Output the (x, y) coordinate of the center of the cell containing the given text.  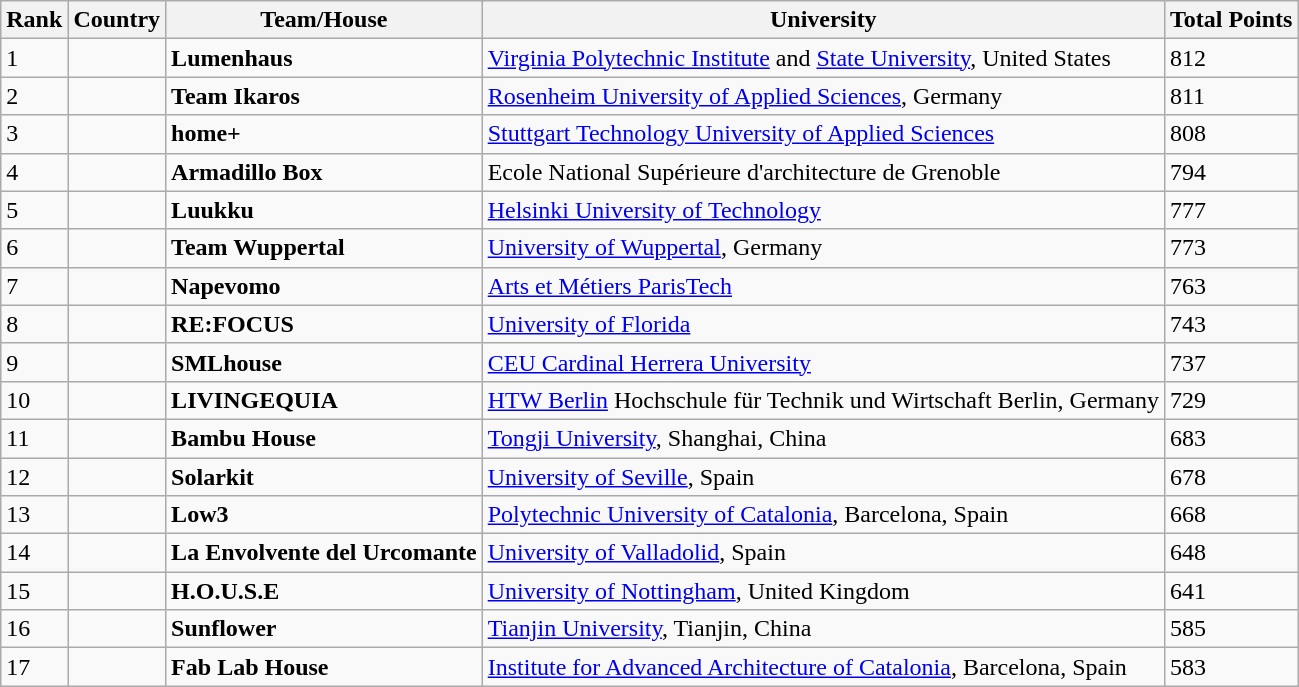
678 (1231, 477)
Tianjin University, Tianjin, China (823, 629)
583 (1231, 667)
683 (1231, 438)
Bambu House (324, 438)
Luukku (324, 210)
Team Wuppertal (324, 248)
777 (1231, 210)
SMLhouse (324, 362)
Arts et Métiers ParisTech (823, 286)
CEU Cardinal Herrera University (823, 362)
4 (34, 172)
743 (1231, 324)
763 (1231, 286)
794 (1231, 172)
University of Seville, Spain (823, 477)
17 (34, 667)
Stuttgart Technology University of Applied Sciences (823, 134)
Fab Lab House (324, 667)
Low3 (324, 515)
812 (1231, 58)
Rosenheim University of Applied Sciences, Germany (823, 96)
Helsinki University of Technology (823, 210)
10 (34, 400)
8 (34, 324)
H.O.U.S.E (324, 591)
811 (1231, 96)
737 (1231, 362)
University of Florida (823, 324)
7 (34, 286)
University of Nottingham, United Kingdom (823, 591)
RE:FOCUS (324, 324)
641 (1231, 591)
16 (34, 629)
La Envolvente del Urcomante (324, 553)
Rank (34, 20)
HTW Berlin Hochschule für Technik und Wirtschaft Berlin, Germany (823, 400)
Lumenhaus (324, 58)
6 (34, 248)
Total Points (1231, 20)
Team/House (324, 20)
Team Ikaros (324, 96)
729 (1231, 400)
14 (34, 553)
Polytechnic University of Catalonia, Barcelona, Spain (823, 515)
University of Wuppertal, Germany (823, 248)
3 (34, 134)
Ecole National Supérieure d'architecture de Grenoble (823, 172)
Institute for Advanced Architecture of Catalonia, Barcelona, Spain (823, 667)
University (823, 20)
Tongji University, Shanghai, China (823, 438)
648 (1231, 553)
15 (34, 591)
home+ (324, 134)
585 (1231, 629)
Country (117, 20)
5 (34, 210)
668 (1231, 515)
Solarkit (324, 477)
2 (34, 96)
Napevomo (324, 286)
11 (34, 438)
LIVINGEQUIA (324, 400)
Sunflower (324, 629)
University of Valladolid, Spain (823, 553)
773 (1231, 248)
12 (34, 477)
808 (1231, 134)
Armadillo Box (324, 172)
Virginia Polytechnic Institute and State University, United States (823, 58)
9 (34, 362)
13 (34, 515)
1 (34, 58)
